Capture the cell that displays the provided text and extract its (x, y) central coordinate. 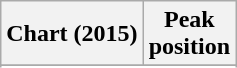
Chart (2015) (72, 34)
Peak position (189, 34)
